For the text-containing cell, return its midpoint in (x, y) coordinate format. 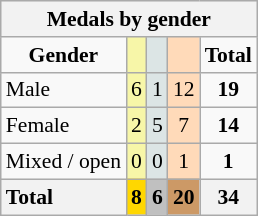
20 (184, 197)
5 (158, 126)
19 (228, 90)
14 (228, 126)
Medals by gender (129, 19)
12 (184, 90)
Male (64, 90)
2 (136, 126)
34 (228, 197)
7 (184, 126)
Mixed / open (64, 162)
Gender (64, 55)
8 (136, 197)
Female (64, 126)
